Extract the (X, Y) coordinate from the center of the cell holding the provided text.  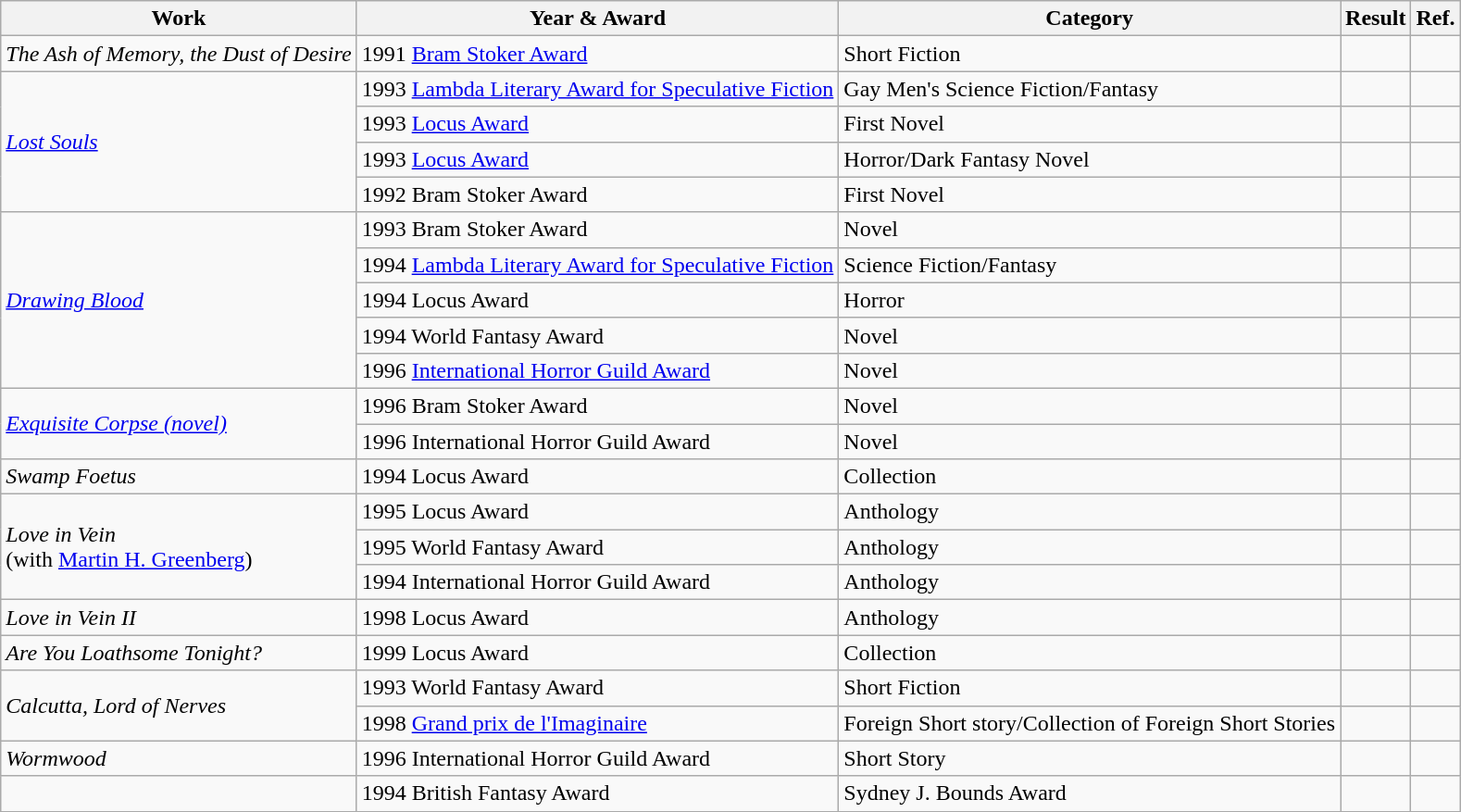
Love in Vein II (179, 618)
Calcutta, Lord of Nerves (179, 706)
1993 World Fantasy Award (598, 688)
1995 World Fantasy Award (598, 547)
1994 Lambda Literary Award for Speculative Fiction (598, 265)
Love in Vein(with Martin H. Greenberg) (179, 547)
1998 Locus Award (598, 618)
1991 Bram Stoker Award (598, 54)
Year & Award (598, 19)
Category (1090, 19)
Gay Men's Science Fiction/Fantasy (1090, 89)
Are You Loathsome Tonight? (179, 653)
Foreign Short story/Collection of Foreign Short Stories (1090, 723)
1994 British Fantasy Award (598, 793)
Lost Souls (179, 142)
1998 Grand prix de l'Imaginaire (598, 723)
Horror (1090, 300)
Ref. (1435, 19)
Wormwood (179, 758)
1996 Bram Stoker Award (598, 406)
Result (1376, 19)
Science Fiction/Fantasy (1090, 265)
Swamp Foetus (179, 477)
The Ash of Memory, the Dust of Desire (179, 54)
1995 Locus Award (598, 512)
Work (179, 19)
1993 Lambda Literary Award for Speculative Fiction (598, 89)
1994 International Horror Guild Award (598, 582)
Short Story (1090, 758)
Sydney J. Bounds Award (1090, 793)
1993 Bram Stoker Award (598, 230)
Exquisite Corpse (novel) (179, 423)
1999 Locus Award (598, 653)
1992 Bram Stoker Award (598, 194)
Drawing Blood (179, 300)
1994 World Fantasy Award (598, 335)
Horror/Dark Fantasy Novel (1090, 159)
